From the cell containing the given text, extract its center point as [X, Y] coordinate. 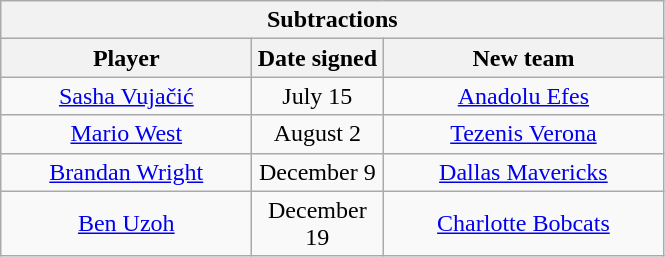
Anadolu Efes [524, 96]
August 2 [318, 134]
Tezenis Verona [524, 134]
Ben Uzoh [126, 224]
Brandan Wright [126, 172]
Mario West [126, 134]
Player [126, 58]
Dallas Mavericks [524, 172]
July 15 [318, 96]
December 9 [318, 172]
Sasha Vujačić [126, 96]
December 19 [318, 224]
New team [524, 58]
Date signed [318, 58]
Subtractions [332, 20]
Charlotte Bobcats [524, 224]
